For the text-containing cell, return its midpoint in (X, Y) coordinate format. 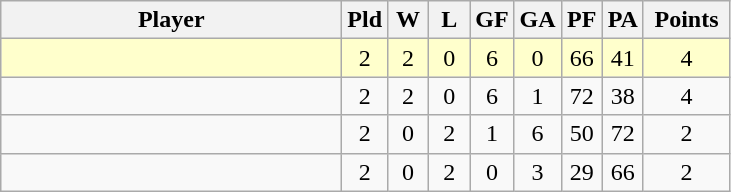
Pld (365, 20)
41 (622, 58)
W (408, 20)
GF (492, 20)
50 (582, 134)
PA (622, 20)
Points (686, 20)
3 (538, 172)
PF (582, 20)
GA (538, 20)
Player (172, 20)
29 (582, 172)
L (450, 20)
38 (622, 96)
